Output the [x, y] coordinate of the center of the cell containing the given text.  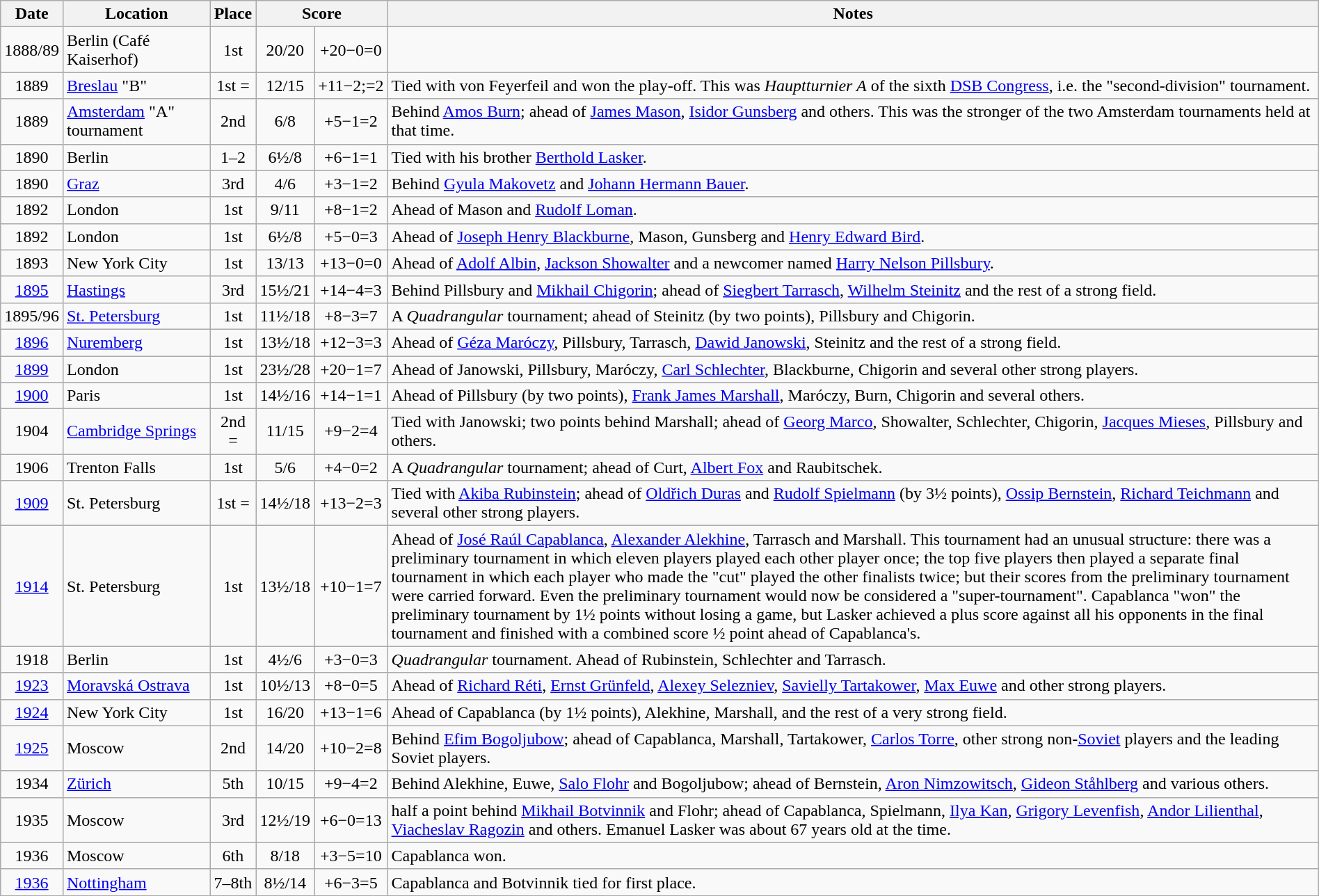
10½/13 [285, 686]
9/11 [285, 210]
Zürich [136, 784]
A Quadrangular tournament; ahead of Steinitz (by two points), Pillsbury and Chigorin. [853, 316]
Capablanca won. [853, 856]
Breslau "B" [136, 86]
Graz [136, 184]
1893 [32, 263]
1896 [32, 342]
Amsterdam "A" tournament [136, 121]
1888/89 [32, 50]
6/8 [285, 121]
Behind Gyula Makovetz and Johann Hermann Bauer. [853, 184]
1914 [32, 586]
Quadrangular tournament. Ahead of Rubinstein, Schlechter and Tarrasch. [853, 659]
1899 [32, 369]
+13−0=0 [351, 263]
14½/16 [285, 396]
4/6 [285, 184]
Berlin (Café Kaiserhof) [136, 50]
1934 [32, 784]
8/18 [285, 856]
+8−1=2 [351, 210]
Behind Efim Bogoljubow; ahead of Capablanca, Marshall, Tartakower, Carlos Torre, other strong non-Soviet players and the leading Soviet players. [853, 749]
Ahead of Richard Réti, Ernst Grünfeld, Alexey Selezniev, Savielly Tartakower, Max Euwe and other strong players. [853, 686]
Tied with his brother Berthold Lasker. [853, 157]
4½/6 [285, 659]
Place [233, 14]
+11−2;=2 [351, 86]
11½/18 [285, 316]
Behind Alekhine, Euwe, Salo Flohr and Bogoljubow; ahead of Bernstein, Aron Nimzowitsch, Gideon Ståhlberg and various others. [853, 784]
1906 [32, 467]
Ahead of Adolf Albin, Jackson Showalter and a newcomer named Harry Nelson Pillsbury. [853, 263]
Behind Pillsbury and Mikhail Chigorin; ahead of Siegbert Tarrasch, Wilhelm Steinitz and the rest of a strong field. [853, 289]
12/15 [285, 86]
+6−0=13 [351, 819]
1–2 [233, 157]
+10−2=8 [351, 749]
Ahead of Géza Maróczy, Pillsbury, Tarrasch, Dawid Janowski, Steinitz and the rest of a strong field. [853, 342]
5th [233, 784]
1925 [32, 749]
+9−4=2 [351, 784]
14½/18 [285, 504]
1924 [32, 712]
Tied with Janowski; two points behind Marshall; ahead of Georg Marco, Showalter, Schlechter, Chigorin, Jacques Mieses, Pillsbury and others. [853, 431]
12½/19 [285, 819]
15½/21 [285, 289]
1895 [32, 289]
+9−2=4 [351, 431]
Tied with von Feyerfeil and won the play-off. This was Hauptturnier A of the sixth DSB Congress, i.e. the "second-division" tournament. [853, 86]
6th [233, 856]
23½/28 [285, 369]
1895/96 [32, 316]
1909 [32, 504]
1923 [32, 686]
Date [32, 14]
Cambridge Springs [136, 431]
Score [321, 14]
+3−5=10 [351, 856]
Paris [136, 396]
+8−0=5 [351, 686]
Ahead of Pillsbury (by two points), Frank James Marshall, Maróczy, Burn, Chigorin and several others. [853, 396]
+20−0=0 [351, 50]
10/15 [285, 784]
7–8th [233, 882]
Nottingham [136, 882]
Nuremberg [136, 342]
+20−1=7 [351, 369]
Hastings [136, 289]
20/20 [285, 50]
11/15 [285, 431]
Ahead of Mason and Rudolf Loman. [853, 210]
Ahead of Janowski, Pillsbury, Maróczy, Carl Schlechter, Blackburne, Chigorin and several other strong players. [853, 369]
1900 [32, 396]
Behind Amos Burn; ahead of James Mason, Isidor Gunsberg and others. This was the stronger of the two Amsterdam tournaments held at that time. [853, 121]
5/6 [285, 467]
+14−4=3 [351, 289]
1918 [32, 659]
+10−1=7 [351, 586]
1935 [32, 819]
Capablanca and Botvinnik tied for first place. [853, 882]
1904 [32, 431]
+8−3=7 [351, 316]
13/13 [285, 263]
+6−1=1 [351, 157]
+4−0=2 [351, 467]
Ahead of Joseph Henry Blackburne, Mason, Gunsberg and Henry Edward Bird. [853, 237]
8½/14 [285, 882]
Location [136, 14]
A Quadrangular tournament; ahead of Curt, Albert Fox and Raubitschek. [853, 467]
2nd = [233, 431]
Notes [853, 14]
16/20 [285, 712]
+13−2=3 [351, 504]
Trenton Falls [136, 467]
14/20 [285, 749]
+13−1=6 [351, 712]
+6−3=5 [351, 882]
+3−1=2 [351, 184]
+3−0=3 [351, 659]
+12−3=3 [351, 342]
+14−1=1 [351, 396]
+5−0=3 [351, 237]
Ahead of Capablanca (by 1½ points), Alekhine, Marshall, and the rest of a very strong field. [853, 712]
Moravská Ostrava [136, 686]
+5−1=2 [351, 121]
